Locate the cell with the specified text and output its [x, y] center coordinate. 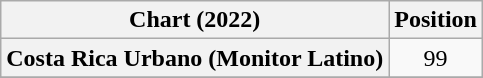
99 [436, 58]
Position [436, 20]
Chart (2022) [195, 20]
Costa Rica Urbano (Monitor Latino) [195, 58]
